Return the (X, Y) coordinate for the center point of the cell that contains the specified text.  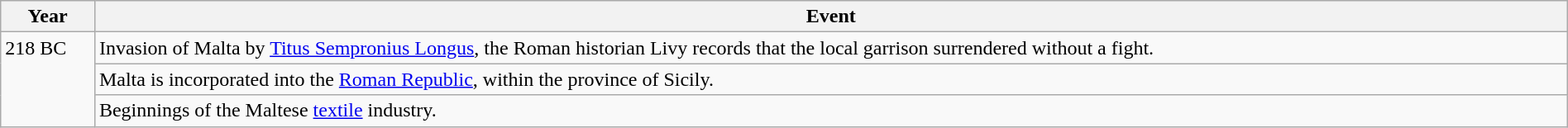
Invasion of Malta by Titus Sempronius Longus, the Roman historian Livy records that the local garrison surrendered without a fight. (830, 48)
Beginnings of the Maltese textile industry. (830, 111)
Year (48, 17)
Event (830, 17)
Malta is incorporated into the Roman Republic, within the province of Sicily. (830, 79)
218 BC (48, 79)
